Find where the given text appears and provide that cell's center as [x, y] coordinate. 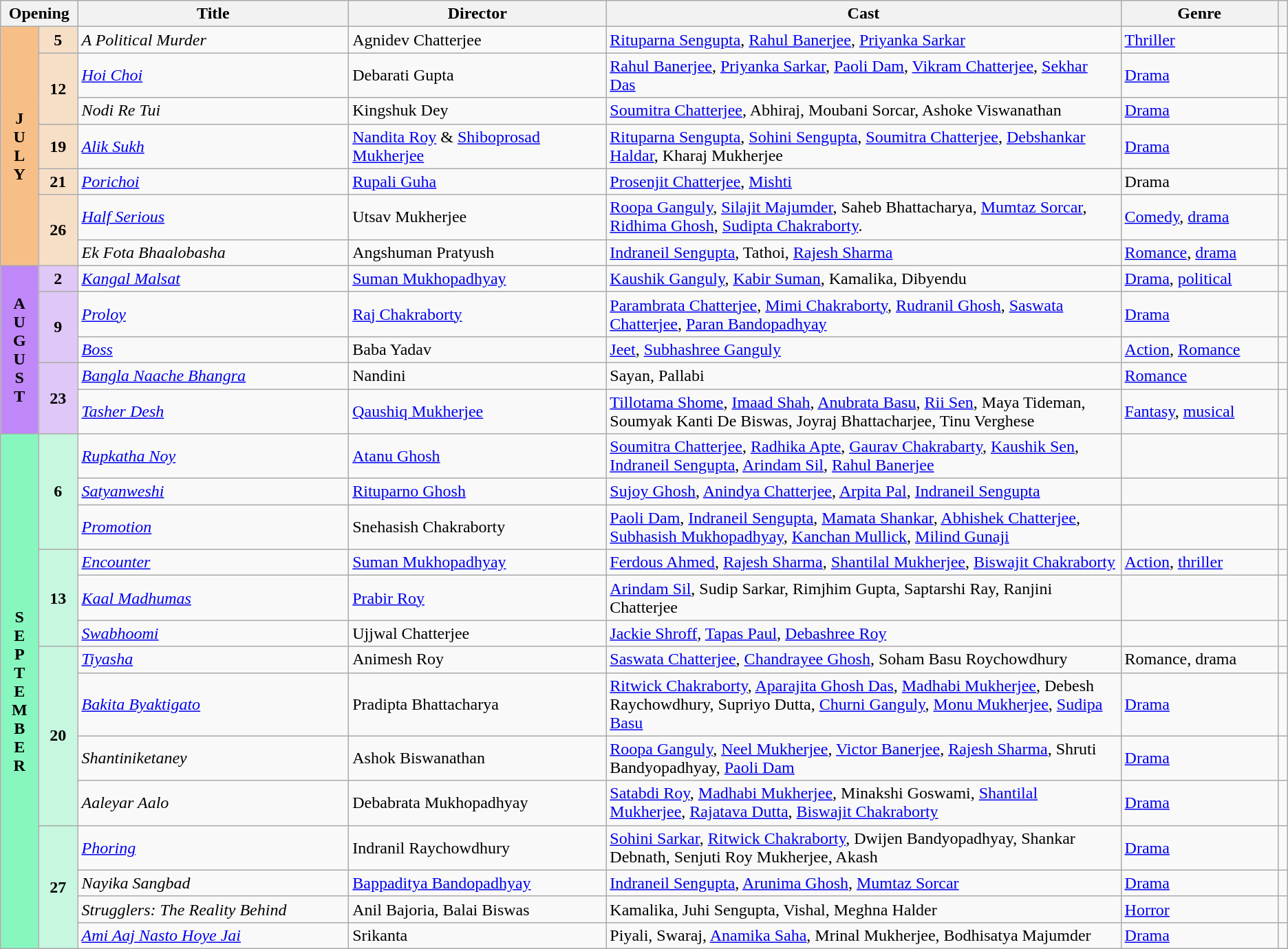
Porichoi [213, 182]
Roopa Ganguly, Neel Mukherjee, Victor Banerjee, Rajesh Sharma, Shruti Bandyopadhyay, Paoli Dam [863, 758]
Rahul Banerjee, Priyanka Sarkar, Paoli Dam, Vikram Chatterjee, Sekhar Das [863, 76]
Satyanweshi [213, 492]
Action, thriller [1199, 563]
20 [58, 736]
13 [58, 598]
Pradipta Bhattacharya [477, 704]
Rituparna Sengupta, Sohini Sengupta, Soumitra Chatterjee, Debshankar Haldar, Kharaj Mukherjee [863, 146]
Nandini [477, 375]
27 [58, 887]
Shantiniketaney [213, 758]
Action, Romance [1199, 349]
Bappaditya Bandopadhyay [477, 883]
Roopa Ganguly, Silajit Majumder, Saheb Bhattacharya, Mumtaz Sorcar, Ridhima Ghosh, Sudipta Chakraborty. [863, 217]
Saswata Chatterjee, Chandrayee Ghosh, Soham Basu Roychowdhury [863, 659]
Proloy [213, 314]
Swabhoomi [213, 633]
Thriller [1199, 40]
Alik Sukh [213, 146]
Rupkatha Noy [213, 457]
SEPTEMBER [19, 692]
Sayan, Pallabi [863, 375]
23 [58, 397]
Sujoy Ghosh, Anindya Chatterjee, Arpita Pal, Indraneil Sengupta [863, 492]
Encounter [213, 563]
21 [58, 182]
JULY [19, 146]
Arindam Sil, Sudip Sarkar, Rimjhim Gupta, Saptarshi Ray, Ranjini Chatterjee [863, 598]
Kangal Malsat [213, 279]
Paoli Dam, Indraneil Sengupta, Mamata Shankar, Abhishek Chatterjee, Subhasish Mukhopadhyay, Kanchan Mullick, Milind Gunaji [863, 527]
Ashok Biswanathan [477, 758]
Tasher Desh [213, 411]
Cast [863, 14]
Romance [1199, 375]
Jeet, Subhashree Ganguly [863, 349]
Piyali, Swaraj, Anamika Saha, Mrinal Mukherjee, Bodhisatya Majumder [863, 935]
Tiyasha [213, 659]
Baba Yadav [477, 349]
Snehasish Chakraborty [477, 527]
Kaushik Ganguly, Kabir Suman, Kamalika, Dibyendu [863, 279]
Parambrata Chatterjee, Mimi Chakraborty, Rudranil Ghosh, Saswata Chatterjee, Paran Bandopadhyay [863, 314]
Fantasy, musical [1199, 411]
Soumitra Chatterjee, Radhika Apte, Gaurav Chakrabarty, Kaushik Sen, Indraneil Sengupta, Arindam Sil, Rahul Banerjee [863, 457]
Sohini Sarkar, Ritwick Chakraborty, Dwijen Bandyopadhyay, Shankar Debnath, Senjuti Roy Mukherjee, Akash [863, 847]
Kingshuk Dey [477, 111]
Genre [1199, 14]
Bakita Byaktigato [213, 704]
Boss [213, 349]
Nandita Roy & Shiboprosad Mukherjee [477, 146]
Title [213, 14]
Utsav Mukherjee [477, 217]
26 [58, 230]
Rituparno Ghosh [477, 492]
Strugglers: The Reality Behind [213, 909]
Ritwick Chakraborty, Aparajita Ghosh Das, Madhabi Mukherjee, Debesh Raychowdhury, Supriyo Dutta, Churni Ganguly, Monu Mukherjee, Sudipa Basu [863, 704]
Qaushiq Mukherjee [477, 411]
Bangla Naache Bhangra [213, 375]
Hoi Choi [213, 76]
Raj Chakraborty [477, 314]
Atanu Ghosh [477, 457]
Jackie Shroff, Tapas Paul, Debashree Roy [863, 633]
Animesh Roy [477, 659]
Nayika Sangbad [213, 883]
Director [477, 14]
Opening [39, 14]
Ek Fota Bhaalobasha [213, 252]
Prabir Roy [477, 598]
Indranil Raychowdhury [477, 847]
Kamalika, Juhi Sengupta, Vishal, Meghna Halder [863, 909]
AUGUST [19, 349]
Nodi Re Tui [213, 111]
Ami Aaj Nasto Hoye Jai [213, 935]
Ujjwal Chatterjee [477, 633]
Ferdous Ahmed, Rajesh Sharma, Shantilal Mukherjee, Biswajit Chakraborty [863, 563]
Rupali Guha [477, 182]
Phoring [213, 847]
Soumitra Chatterjee, Abhiraj, Moubani Sorcar, Ashoke Viswanathan [863, 111]
6 [58, 492]
Horror [1199, 909]
Debabrata Mukhopadhyay [477, 803]
A Political Murder [213, 40]
Prosenjit Chatterjee, Mishti [863, 182]
19 [58, 146]
Satabdi Roy, Madhabi Mukherjee, Minakshi Goswami, Shantilal Mukherjee, Rajatava Dutta, Biswajit Chakraborty [863, 803]
Indraneil Sengupta, Tathoi, Rajesh Sharma [863, 252]
Promotion [213, 527]
2 [58, 279]
Rituparna Sengupta, Rahul Banerjee, Priyanka Sarkar [863, 40]
Debarati Gupta [477, 76]
Comedy, drama [1199, 217]
12 [58, 88]
Drama, political [1199, 279]
Tillotama Shome, Imaad Shah, Anubrata Basu, Rii Sen, Maya Tideman, Soumyak Kanti De Biswas, Joyraj Bhattacharjee, Tinu Verghese [863, 411]
Half Serious [213, 217]
Aaleyar Aalo [213, 803]
Indraneil Sengupta, Arunima Ghosh, Mumtaz Sorcar [863, 883]
5 [58, 40]
Srikanta [477, 935]
Anil Bajoria, Balai Biswas [477, 909]
Angshuman Pratyush [477, 252]
Kaal Madhumas [213, 598]
Agnidev Chatterjee [477, 40]
9 [58, 327]
